Capture the cell that displays the provided text and extract its [x, y] central coordinate. 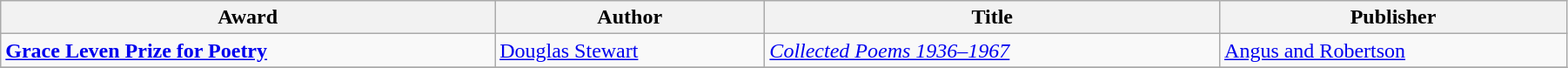
Angus and Robertson [1394, 51]
Title [992, 17]
Author [630, 17]
Collected Poems 1936–1967 [992, 51]
Douglas Stewart [630, 51]
Publisher [1394, 17]
Award [248, 17]
Grace Leven Prize for Poetry [248, 51]
